Locate the cell with the specified text and output its (X, Y) center coordinate. 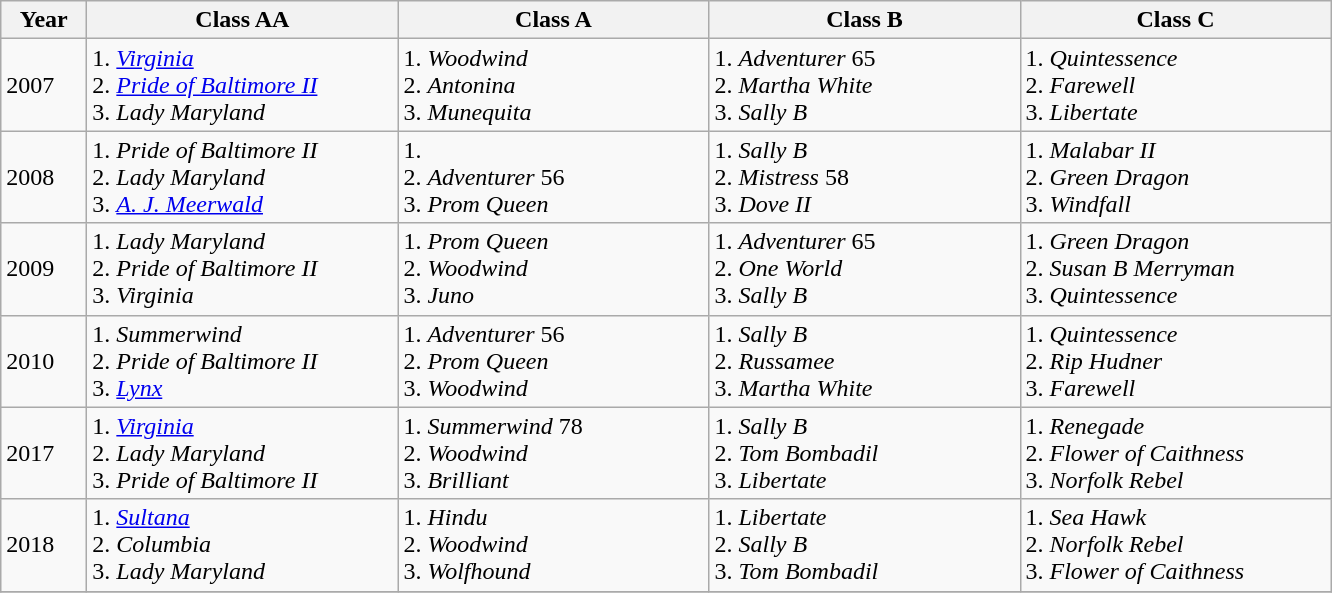
2008 (44, 177)
1. Virginia2. Lady Maryland 3. Pride of Baltimore II (242, 453)
Class B (864, 20)
1. Prom Queen2. Woodwind3. Juno (554, 269)
2010 (44, 361)
1. Quintessence2. Farewell3. Libertate (1176, 85)
Class A (554, 20)
2017 (44, 453)
1. Sally B2. Russamee3. Martha White (864, 361)
1. Quintessence2. Rip Hudner3. Farewell (1176, 361)
1. Sally B2. Mistress 583. Dove II (864, 177)
1. Sea Hawk2. Norfolk Rebel3. Flower of Caithness (1176, 545)
2009 (44, 269)
2018 (44, 545)
1. 2. Adventurer 563. Prom Queen (554, 177)
1. Adventurer 652. Martha White3. Sally B (864, 85)
1. Lady Maryland2. Pride of Baltimore II3. Virginia (242, 269)
1. Sally B2. Tom Bombadil3. Libertate (864, 453)
1. Adventurer 652. One World3. Sally B (864, 269)
1. Malabar II2. Green Dragon3. Windfall (1176, 177)
1. Woodwind2. Antonina3. Munequita (554, 85)
1. Hindu 2. Woodwind3. Wolfhound (554, 545)
1. Virginia2. Pride of Baltimore II3. Lady Maryland (242, 85)
1. Summerwind2. Pride of Baltimore II3. Lynx (242, 361)
1. Libertate2. Sally B3. Tom Bombadil (864, 545)
Year (44, 20)
1. Green Dragon2. Susan B Merryman3. Quintessence (1176, 269)
1. Adventurer 562. Prom Queen3. Woodwind (554, 361)
Class C (1176, 20)
1. Renegade2. Flower of Caithness3. Norfolk Rebel (1176, 453)
Class AA (242, 20)
1. Pride of Baltimore II2. Lady Maryland3. A. J. Meerwald (242, 177)
2007 (44, 85)
1. Sultana2. Columbia 3. Lady Maryland (242, 545)
1. Summerwind 782. Woodwind3. Brilliant (554, 453)
